Output the (x, y) coordinate of the center of the cell containing the given text.  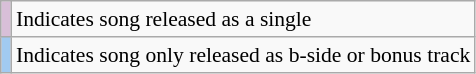
Indicates song released as a single (244, 19)
Indicates song only released as b-side or bonus track (244, 55)
